For the text-containing cell, return its midpoint in [X, Y] coordinate format. 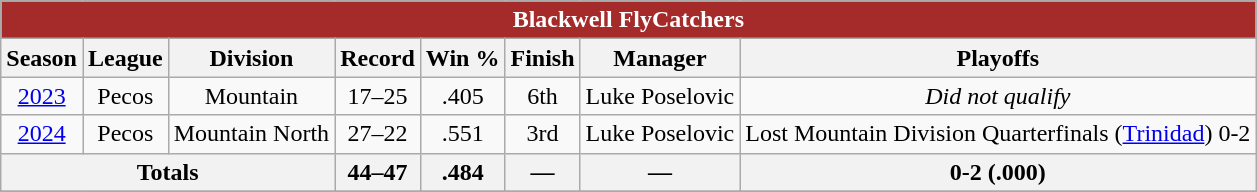
.405 [462, 96]
27–22 [378, 134]
Totals [168, 172]
2023 [42, 96]
Mountain [251, 96]
League [125, 58]
Manager [660, 58]
Lost Mountain Division Quarterfinals (Trinidad) 0-2 [998, 134]
44–47 [378, 172]
3rd [542, 134]
Record [378, 58]
Season [42, 58]
6th [542, 96]
Blackwell FlyCatchers [628, 20]
.484 [462, 172]
Division [251, 58]
0-2 (.000) [998, 172]
Mountain North [251, 134]
Finish [542, 58]
Win % [462, 58]
2024 [42, 134]
.551 [462, 134]
17–25 [378, 96]
Did not qualify [998, 96]
Playoffs [998, 58]
